Scan for the cell matching the given text and deliver its [x, y] coordinate at center. 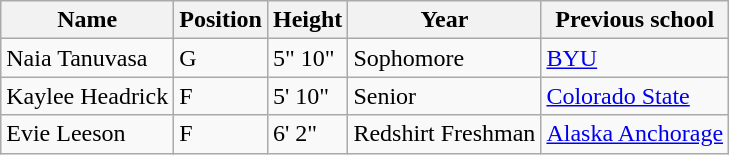
BYU [635, 58]
Senior [444, 96]
Sophomore [444, 58]
Evie Leeson [88, 134]
Alaska Anchorage [635, 134]
Name [88, 20]
Redshirt Freshman [444, 134]
5' 10" [307, 96]
Kaylee Headrick [88, 96]
Position [221, 20]
Year [444, 20]
Previous school [635, 20]
Naia Tanuvasa [88, 58]
5" 10" [307, 58]
Height [307, 20]
Colorado State [635, 96]
G [221, 58]
6' 2" [307, 134]
